Detect which cell encompasses the target text, then output its [x, y] center coordinate. 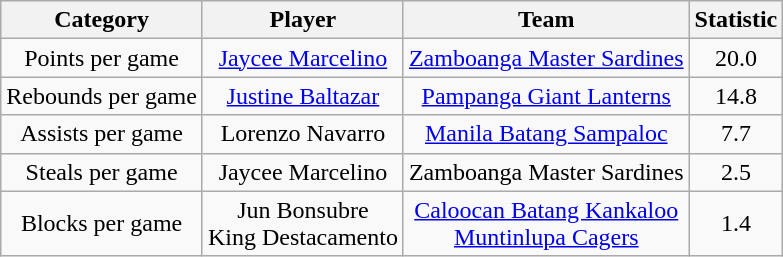
Blocks per game [102, 224]
Caloocan Batang KankalooMuntinlupa Cagers [546, 224]
Player [302, 20]
Category [102, 20]
Team [546, 20]
Points per game [102, 58]
Rebounds per game [102, 96]
Lorenzo Navarro [302, 134]
14.8 [736, 96]
1.4 [736, 224]
7.7 [736, 134]
Justine Baltazar [302, 96]
20.0 [736, 58]
Pampanga Giant Lanterns [546, 96]
Assists per game [102, 134]
Steals per game [102, 172]
Jun BonsubreKing Destacamento [302, 224]
Statistic [736, 20]
2.5 [736, 172]
Manila Batang Sampaloc [546, 134]
